From the cell containing the given text, extract its center point as (x, y) coordinate. 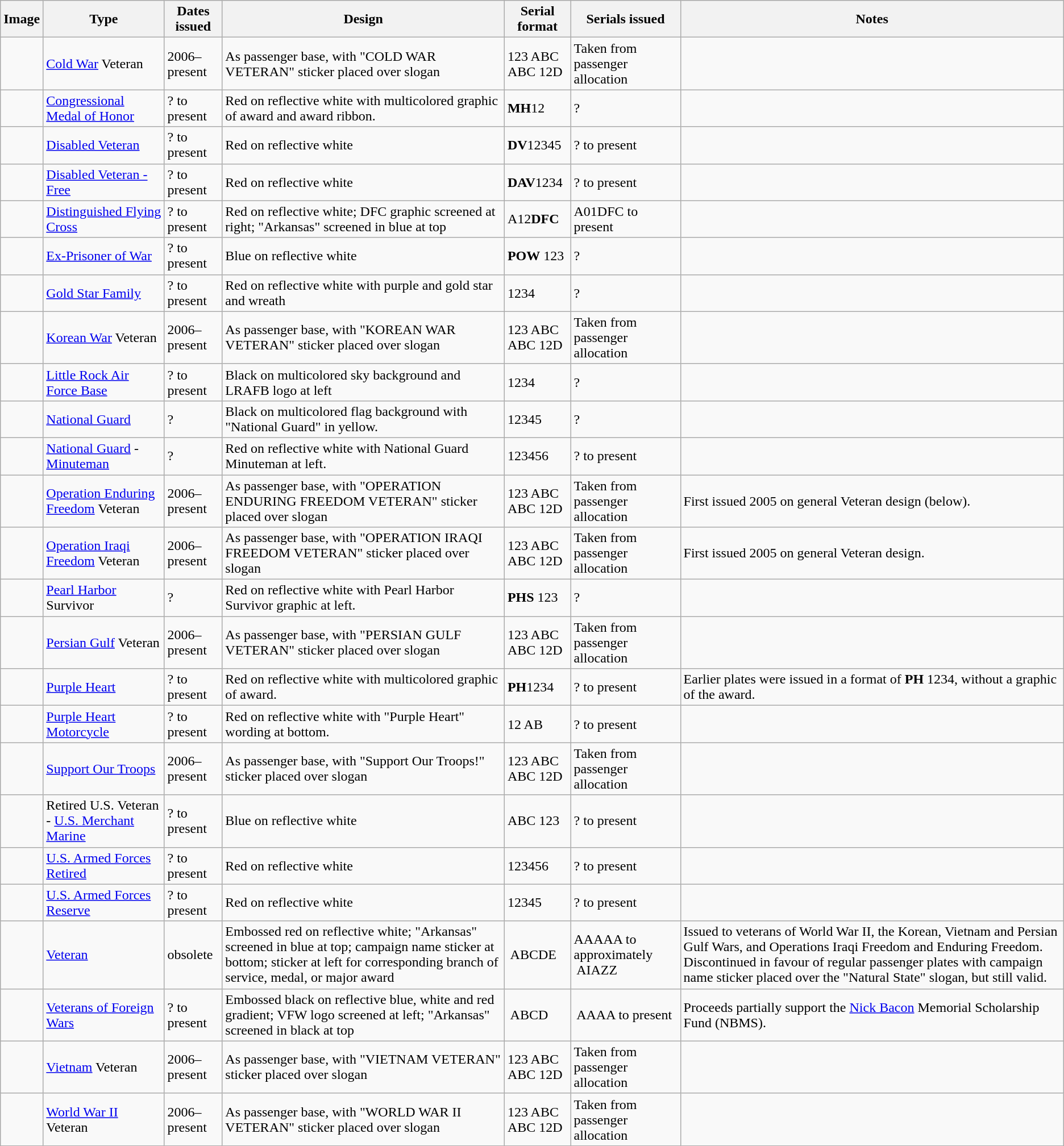
Red on reflective white with multicolored graphic of award and award ribbon. (364, 108)
Disabled Veteran (103, 145)
Ex-Prisoner of War (103, 256)
National Guard - Minuteman (103, 456)
As passenger base, with "WORLD WAR II VETERAN" sticker placed over slogan (364, 1119)
Design (364, 19)
POW 123 (538, 256)
A01DFC to present (625, 219)
Purple Heart (103, 687)
Cold War Veteran (103, 64)
Disabled Veteran - Free (103, 182)
obsolete (193, 955)
National Guard (103, 419)
Korean War Veteran (103, 337)
As passenger base, with "KOREAN WAR VETERAN" sticker placed over slogan (364, 337)
ABCDE (538, 955)
U.S. Armed Forces Retired (103, 866)
AAAAA to approximately AIAZZ (625, 955)
Veterans of Foreign Wars (103, 1015)
Persian Gulf Veteran (103, 643)
Pearl Harbor Survivor (103, 598)
Earlier plates were issued in a format of PH 1234, without a graphic of the award. (872, 687)
Red on reflective white with multicolored graphic of award. (364, 687)
Operation Enduring Freedom Veteran (103, 501)
Black on multicolored sky background and LRAFB logo at left (364, 382)
Red on reflective white with Pearl Harbor Survivor graphic at left. (364, 598)
Black on multicolored flag background with "National Guard" in yellow. (364, 419)
As passenger base, with "OPERATION IRAQI FREEDOM VETERAN" sticker placed over slogan (364, 553)
Distinguished Flying Cross (103, 219)
PH1234 (538, 687)
ABCD (538, 1015)
As passenger base, with "PERSIAN GULF VETERAN" sticker placed over slogan (364, 643)
Congressional Medal of Honor (103, 108)
First issued 2005 on general Veteran design (below). (872, 501)
World War II Veteran (103, 1119)
Purple Heart Motorcycle (103, 724)
MH12 (538, 108)
A12DFC (538, 219)
As passenger base, with "COLD WAR VETERAN" sticker placed over slogan (364, 64)
As passenger base, with "OPERATION ENDURING FREEDOM VETERAN" sticker placed over slogan (364, 501)
ABC 123 (538, 821)
Veteran (103, 955)
As passenger base, with "Support Our Troops!" sticker placed over slogan (364, 769)
U.S. Armed Forces Reserve (103, 902)
12 AB (538, 724)
AAAA to present (625, 1015)
DV12345 (538, 145)
Proceeds partially support the Nick Bacon Memorial Scholarship Fund (NBMS). (872, 1015)
Serials issued (625, 19)
Retired U.S. Veteran - U.S. Merchant Marine (103, 821)
Red on reflective white with National Guard Minuteman at left. (364, 456)
Red on reflective white with "Purple Heart" wording at bottom. (364, 724)
First issued 2005 on general Veteran design. (872, 553)
Vietnam Veteran (103, 1067)
Image (22, 19)
Dates issued (193, 19)
Gold Star Family (103, 293)
Red on reflective white; DFC graphic screened at right; "Arkansas" screened in blue at top (364, 219)
Embossed black on reflective blue, white and red gradient; VFW logo screened at left; "Arkansas" screened in black at top (364, 1015)
PHS 123 (538, 598)
Serial format (538, 19)
Support Our Troops (103, 769)
Operation Iraqi Freedom Veteran (103, 553)
Little Rock Air Force Base (103, 382)
Red on reflective white with purple and gold star and wreath (364, 293)
Type (103, 19)
DAV1234 (538, 182)
As passenger base, with "VIETNAM VETERAN" sticker placed over slogan (364, 1067)
Notes (872, 19)
